For the text-containing cell, return its midpoint in [X, Y] coordinate format. 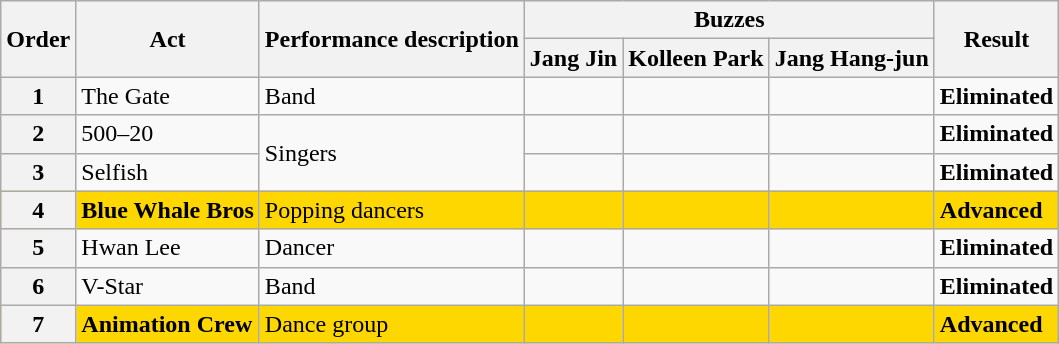
Dancer [392, 248]
Animation Crew [168, 324]
Dance group [392, 324]
Jang Jin [573, 58]
Singers [392, 153]
Popping dancers [392, 210]
Jang Hang-jun [852, 58]
Act [168, 39]
2 [38, 134]
Order [38, 39]
V-Star [168, 286]
5 [38, 248]
Result [996, 39]
7 [38, 324]
6 [38, 286]
The Gate [168, 96]
3 [38, 172]
Kolleen Park [696, 58]
Buzzes [729, 20]
Selfish [168, 172]
4 [38, 210]
Blue Whale Bros [168, 210]
Performance description [392, 39]
1 [38, 96]
500–20 [168, 134]
Hwan Lee [168, 248]
